Detect which cell encompasses the target text, then output its (X, Y) center coordinate. 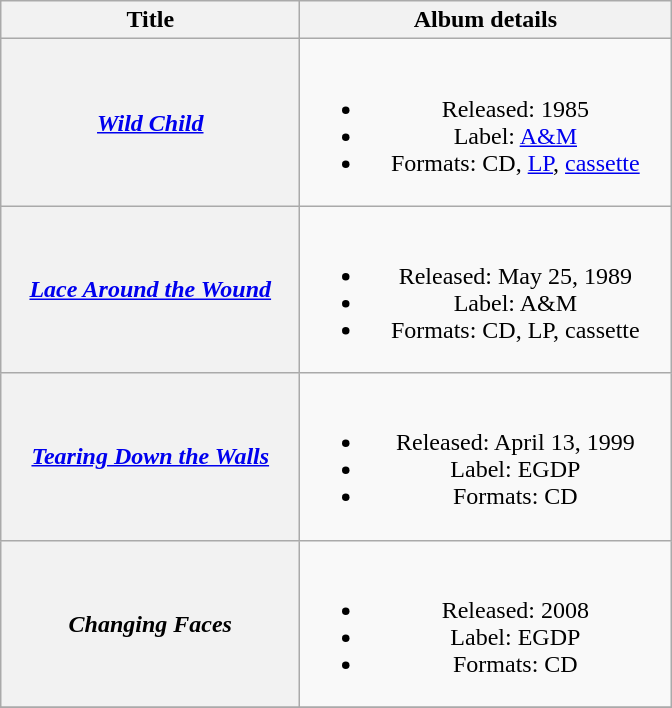
Tearing Down the Walls (150, 456)
Released: May 25, 1989Label: A&MFormats: CD, LP, cassette (486, 290)
Changing Faces (150, 624)
Released: 1985Label: A&MFormats: CD, LP, cassette (486, 122)
Title (150, 20)
Released: April 13, 1999Label: EGDPFormats: CD (486, 456)
Released: 2008Label: EGDPFormats: CD (486, 624)
Lace Around the Wound (150, 290)
Wild Child (150, 122)
Album details (486, 20)
